Provide the [X, Y] coordinate of the cell's center where the given text is located.  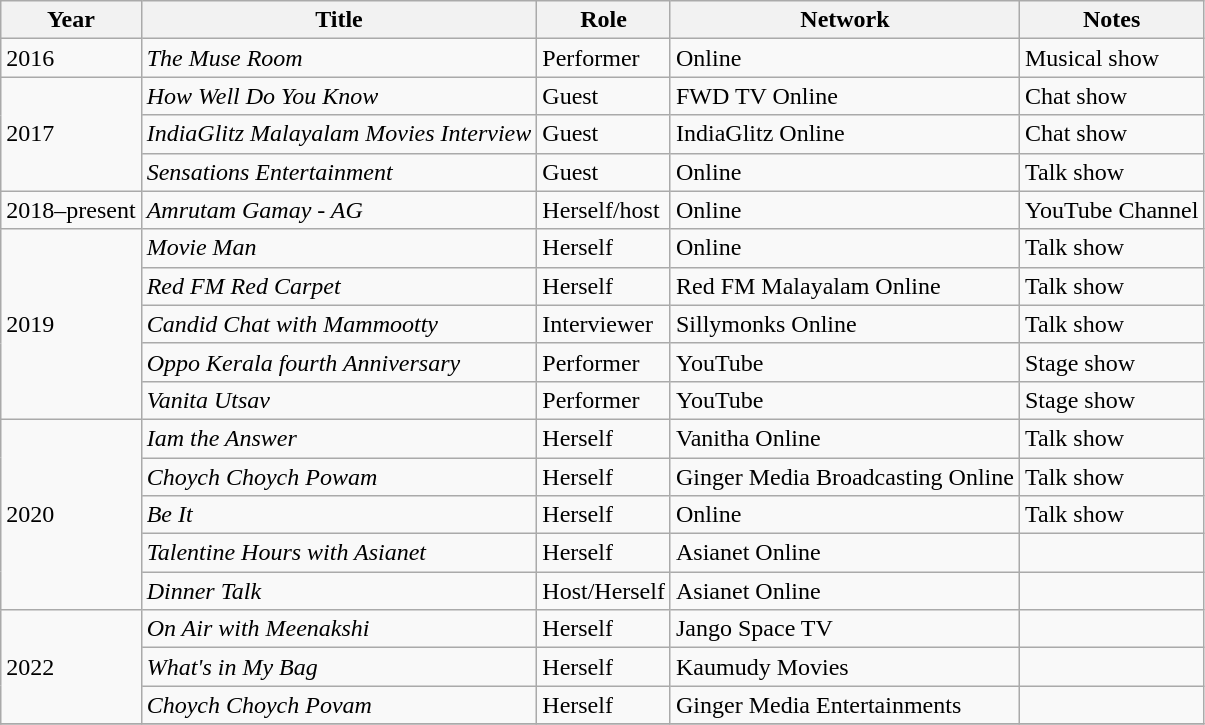
Role [604, 20]
Network [844, 20]
Kaumudy Movies [844, 667]
IndiaGlitz Malayalam Movies Interview [339, 134]
2019 [71, 324]
Oppo Kerala fourth Anniversary [339, 362]
What's in My Bag [339, 667]
Ginger Media Broadcasting Online [844, 477]
2018–present [71, 210]
Talentine Hours with Asianet [339, 553]
Title [339, 20]
Notes [1111, 20]
Amrutam Gamay - AG [339, 210]
Be It [339, 515]
On Air with Meenakshi [339, 629]
Choych Choych Povam [339, 705]
Sensations Entertainment [339, 172]
2020 [71, 514]
Jango Space TV [844, 629]
Movie Man [339, 248]
Vanitha Online [844, 438]
Red FM Red Carpet [339, 286]
Host/Herself [604, 591]
Iam the Answer [339, 438]
2017 [71, 134]
FWD TV Online [844, 96]
2022 [71, 667]
Herself/host [604, 210]
Sillymonks Online [844, 324]
How Well Do You Know [339, 96]
Vanita Utsav [339, 400]
2016 [71, 58]
Candid Chat with Mammootty [339, 324]
The Muse Room [339, 58]
Musical show [1111, 58]
Ginger Media Entertainments [844, 705]
Red FM Malayalam Online [844, 286]
YouTube Channel [1111, 210]
Choych Choych Powam [339, 477]
Year [71, 20]
IndiaGlitz Online [844, 134]
Interviewer [604, 324]
Dinner Talk [339, 591]
